Determine the (x, y) coordinate at the center of the cell enclosing the given text.  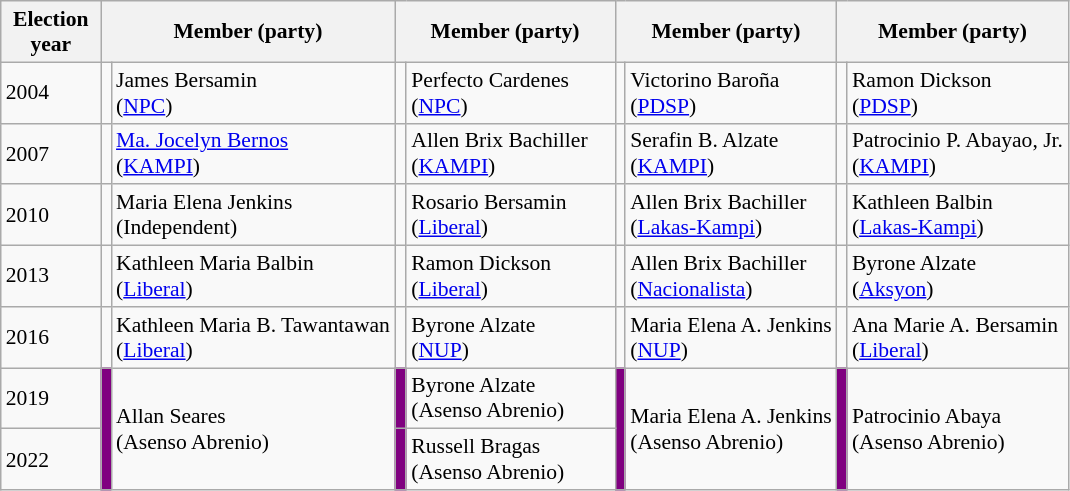
2019 (51, 398)
Patrocinio P. Abayao, Jr.(KAMPI) (958, 154)
Kathleen Maria B. Tawantawan(Liberal) (253, 338)
Victorino Baroña(PDSP) (731, 92)
2022 (51, 460)
Maria Elena Jenkins(Independent) (253, 216)
Rosario Bersamin(Liberal) (510, 216)
Ramon Dickson(PDSP) (958, 92)
James Bersamin(NPC) (253, 92)
Russell Bragas(Asenso Abrenio) (510, 460)
Allan Seares(Asenso Abrenio) (253, 429)
Maria Elena A. Jenkins(NUP) (731, 338)
Byrone Alzate(Asenso Abrenio) (510, 398)
2010 (51, 216)
Ana Marie A. Bersamin(Liberal) (958, 338)
2004 (51, 92)
Maria Elena A. Jenkins(Asenso Abrenio) (731, 429)
2016 (51, 338)
2007 (51, 154)
Allen Brix Bachiller(Lakas-Kampi) (731, 216)
Ramon Dickson(Liberal) (510, 276)
Electionyear (51, 32)
Perfecto Cardenes(NPC) (510, 92)
Allen Brix Bachiller(KAMPI) (510, 154)
Patrocinio Abaya(Asenso Abrenio) (958, 429)
Kathleen Balbin(Lakas-Kampi) (958, 216)
Serafin B. Alzate(KAMPI) (731, 154)
Ma. Jocelyn Bernos(KAMPI) (253, 154)
Allen Brix Bachiller(Nacionalista) (731, 276)
Byrone Alzate(Aksyon) (958, 276)
Byrone Alzate(NUP) (510, 338)
2013 (51, 276)
Kathleen Maria Balbin(Liberal) (253, 276)
